Extract the (x, y) coordinate from the center of the cell holding the provided text.  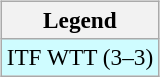
ITF WTT (3–3) (80, 57)
Legend (80, 20)
